Pinpoint the cell where the given text exists, returning its [X, Y] midpoint coordinate. 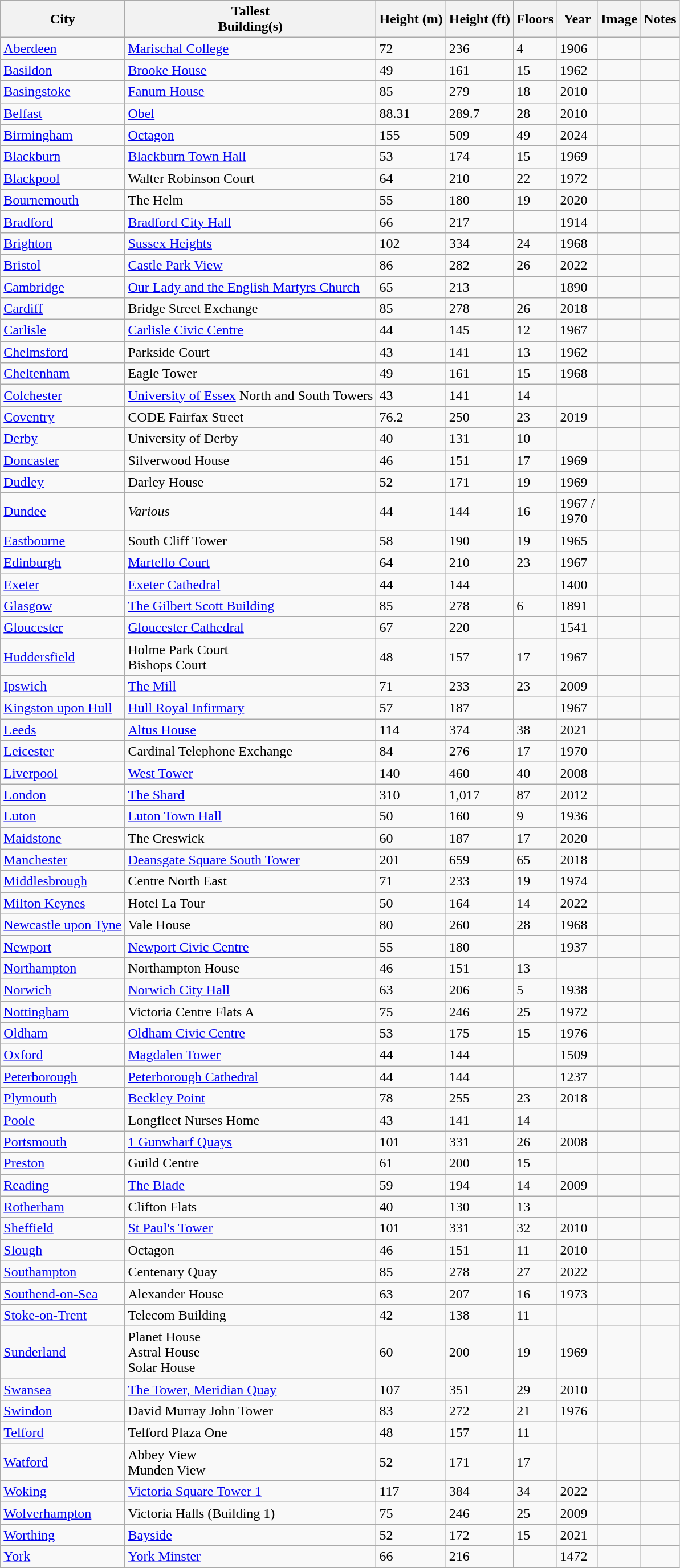
Longfleet Nurses Home [251, 1120]
Clifton Flats [251, 1207]
87 [535, 795]
Nottingham [63, 1011]
Telford Plaza One [251, 1433]
216 [479, 1557]
The Tower, Meridian Quay [251, 1390]
Maidstone [63, 838]
Milton Keynes [63, 903]
130 [479, 1207]
Our Lady and the English Martyrs Church [251, 287]
1,017 [479, 795]
102 [411, 243]
West Tower [251, 773]
Gloucester Cathedral [251, 627]
Beckley Point [251, 1099]
1973 [577, 1293]
272 [479, 1411]
1914 [577, 222]
Castle Park View [251, 265]
217 [479, 222]
174 [479, 157]
220 [479, 627]
Woking [63, 1492]
Watford [63, 1462]
Leicester [63, 752]
York Minster [251, 1557]
The Mill [251, 687]
58 [411, 541]
255 [479, 1099]
Coventry [63, 417]
Altus House [251, 730]
Manchester [63, 860]
Marischal College [251, 48]
London [63, 795]
The Shard [251, 795]
80 [411, 925]
38 [535, 730]
Carlisle [63, 330]
Newport Civic Centre [251, 946]
Year [577, 19]
Blackpool [63, 178]
Poole [63, 1120]
The Helm [251, 200]
Deansgate Square South Tower [251, 860]
Brooke House [251, 70]
21 [535, 1411]
Birmingham [63, 135]
276 [479, 752]
6 [535, 606]
City [63, 19]
Floors [535, 19]
Peterborough [63, 1077]
78 [411, 1099]
Doncaster [63, 460]
1541 [577, 627]
117 [411, 1492]
Brighton [63, 243]
Holme Park CourtBishops Court [251, 656]
1970 [577, 752]
194 [479, 1185]
1237 [577, 1077]
Luton Town Hall [251, 816]
Ipswich [63, 687]
Oldham [63, 1034]
Cardinal Telephone Exchange [251, 752]
Eagle Tower [251, 374]
460 [479, 773]
The Creswick [251, 838]
Huddersfield [63, 656]
Kingston upon Hull [63, 708]
Preston [63, 1163]
Hotel La Tour [251, 903]
72 [411, 48]
Various [251, 512]
32 [535, 1228]
Northampton [63, 968]
236 [479, 48]
Guild Centre [251, 1163]
Worthing [63, 1535]
10 [535, 439]
Norwich City Hall [251, 990]
TallestBuilding(s) [251, 19]
59 [411, 1185]
384 [479, 1492]
160 [479, 816]
1890 [577, 287]
138 [479, 1315]
St Paul's Tower [251, 1228]
Stoke-on-Trent [63, 1315]
Martello Court [251, 562]
Belfast [63, 113]
1938 [577, 990]
Notes [660, 19]
279 [479, 92]
Southampton [63, 1272]
Victoria Centre Flats A [251, 1011]
18 [535, 92]
145 [479, 330]
351 [479, 1390]
Parkside Court [251, 352]
201 [411, 860]
Middlesbrough [63, 881]
Bournemouth [63, 200]
Centre North East [251, 881]
Bayside [251, 1535]
Bridge Street Exchange [251, 309]
Obel [251, 113]
Aberdeen [63, 48]
334 [479, 243]
Telford [63, 1433]
Cheltenham [63, 374]
Oxford [63, 1055]
1906 [577, 48]
Sheffield [63, 1228]
1967 /1970 [577, 512]
Derby [63, 439]
107 [411, 1390]
250 [479, 417]
Bradford City Hall [251, 222]
Abbey ViewMunden View [251, 1462]
Rotherham [63, 1207]
34 [535, 1492]
213 [479, 287]
Planet HouseAstral HouseSolar House [251, 1352]
114 [411, 730]
164 [479, 903]
Northampton House [251, 968]
Darley House [251, 482]
Glasgow [63, 606]
61 [411, 1163]
Reading [63, 1185]
206 [479, 990]
York [63, 1557]
Fanum House [251, 92]
Swansea [63, 1390]
1936 [577, 816]
1509 [577, 1055]
24 [535, 243]
Blackburn [63, 157]
Cardiff [63, 309]
Dundee [63, 512]
University of Essex North and South Towers [251, 395]
1472 [577, 1557]
Silverwood House [251, 460]
Basingstoke [63, 92]
Exeter [63, 584]
Cambridge [63, 287]
310 [411, 795]
Exeter Cathedral [251, 584]
Luton [63, 816]
29 [535, 1390]
South Cliff Tower [251, 541]
Newport [63, 946]
83 [411, 1411]
Leeds [63, 730]
Dudley [63, 482]
David Murray John Tower [251, 1411]
Colchester [63, 395]
155 [411, 135]
Sunderland [63, 1352]
Wolverhampton [63, 1513]
172 [479, 1535]
Blackburn Town Hall [251, 157]
Chelmsford [63, 352]
Image [619, 19]
175 [479, 1034]
Height (ft) [479, 19]
42 [411, 1315]
Norwich [63, 990]
1 Gunwharf Quays [251, 1142]
27 [535, 1272]
Liverpool [63, 773]
190 [479, 541]
Swindon [63, 1411]
Magdalen Tower [251, 1055]
9 [535, 816]
Vale House [251, 925]
509 [479, 135]
1891 [577, 606]
67 [411, 627]
131 [479, 439]
282 [479, 265]
207 [479, 1293]
Victoria Square Tower 1 [251, 1492]
2019 [577, 417]
Slough [63, 1250]
Telecom Building [251, 1315]
Carlisle Civic Centre [251, 330]
Walter Robinson Court [251, 178]
289.7 [479, 113]
Oldham Civic Centre [251, 1034]
Newcastle upon Tyne [63, 925]
Sussex Heights [251, 243]
1400 [577, 584]
260 [479, 925]
1965 [577, 541]
76.2 [411, 417]
22 [535, 178]
2012 [577, 795]
4 [535, 48]
Alexander House [251, 1293]
Height (m) [411, 19]
Victoria Halls (Building 1) [251, 1513]
140 [411, 773]
Centenary Quay [251, 1272]
88.31 [411, 113]
Basildon [63, 70]
57 [411, 708]
84 [411, 752]
659 [479, 860]
University of Derby [251, 439]
Edinburgh [63, 562]
The Gilbert Scott Building [251, 606]
1974 [577, 881]
86 [411, 265]
Peterborough Cathedral [251, 1077]
Gloucester [63, 627]
Portsmouth [63, 1142]
374 [479, 730]
Bradford [63, 222]
Eastbourne [63, 541]
CODE Fairfax Street [251, 417]
2024 [577, 135]
The Blade [251, 1185]
Plymouth [63, 1099]
Hull Royal Infirmary [251, 708]
Southend-on-Sea [63, 1293]
1937 [577, 946]
Bristol [63, 265]
5 [535, 990]
12 [535, 330]
